Capture the cell that displays the provided text and extract its [X, Y] central coordinate. 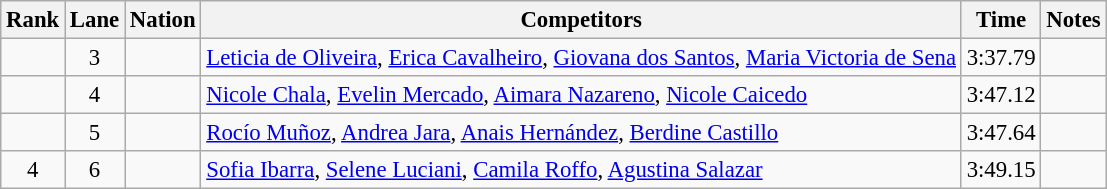
Time [1001, 20]
6 [95, 170]
3:37.79 [1001, 58]
Sofia Ibarra, Selene Luciani, Camila Roffo, Agustina Salazar [581, 170]
Nicole Chala, Evelin Mercado, Aimara Nazareno, Nicole Caicedo [581, 95]
3:47.64 [1001, 133]
Rocío Muñoz, Andrea Jara, Anais Hernández, Berdine Castillo [581, 133]
Competitors [581, 20]
Notes [1074, 20]
5 [95, 133]
3:49.15 [1001, 170]
Lane [95, 20]
Rank [33, 20]
3:47.12 [1001, 95]
Leticia de Oliveira, Erica Cavalheiro, Giovana dos Santos, Maria Victoria de Sena [581, 58]
Nation [163, 20]
3 [95, 58]
